Provide the (X, Y) coordinate of the cell's center where the given text is located.  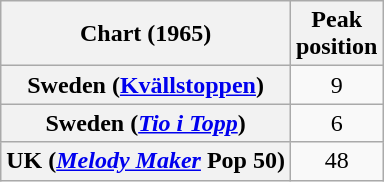
Peakposition (336, 34)
UK (Melody Maker Pop 50) (146, 161)
Sweden (Tio i Topp) (146, 123)
Sweden (Kvällstoppen) (146, 85)
Chart (1965) (146, 34)
6 (336, 123)
48 (336, 161)
9 (336, 85)
